Detect which cell encompasses the target text, then output its [x, y] center coordinate. 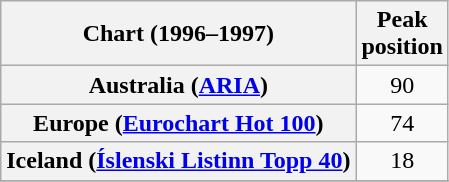
74 [402, 123]
Australia (ARIA) [178, 85]
90 [402, 85]
18 [402, 161]
Peakposition [402, 34]
Iceland (Íslenski Listinn Topp 40) [178, 161]
Chart (1996–1997) [178, 34]
Europe (Eurochart Hot 100) [178, 123]
